Capture the cell that displays the provided text and extract its (x, y) central coordinate. 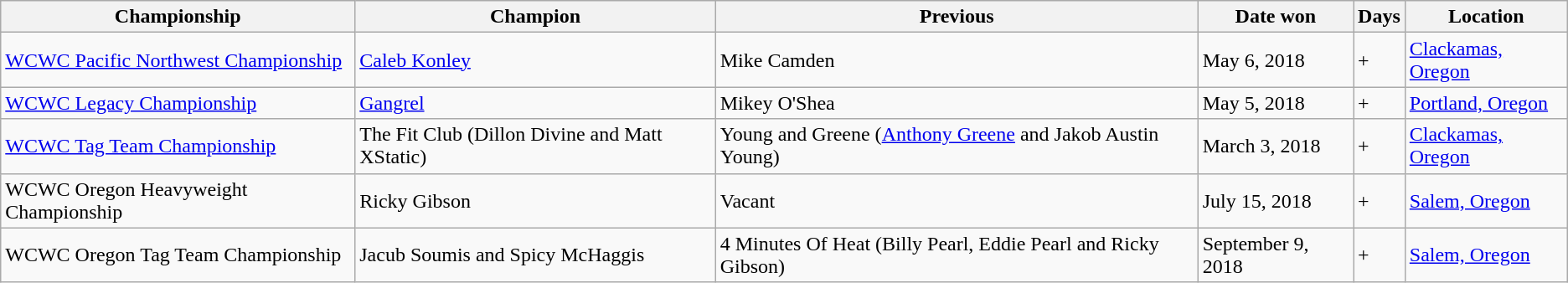
WCWC Legacy Championship (178, 103)
Portland, Oregon (1486, 103)
Championship (178, 17)
May 6, 2018 (1275, 60)
Caleb Konley (535, 60)
WCWC Oregon Tag Team Championship (178, 255)
WCWC Pacific Northwest Championship (178, 60)
Jacub Soumis and Spicy McHaggis (535, 255)
September 9, 2018 (1275, 255)
Young and Greene (Anthony Greene and Jakob Austin Young) (957, 146)
WCWC Oregon Heavyweight Championship (178, 201)
The Fit Club (Dillon Divine and Matt XStatic) (535, 146)
Mikey O'Shea (957, 103)
Ricky Gibson (535, 201)
Gangrel (535, 103)
Champion (535, 17)
Vacant (957, 201)
July 15, 2018 (1275, 201)
Previous (957, 17)
WCWC Tag Team Championship (178, 146)
Days (1380, 17)
4 Minutes Of Heat (Billy Pearl, Eddie Pearl and Ricky Gibson) (957, 255)
May 5, 2018 (1275, 103)
Date won (1275, 17)
Mike Camden (957, 60)
Location (1486, 17)
March 3, 2018 (1275, 146)
